Pinpoint the cell where the given text exists, returning its (x, y) midpoint coordinate. 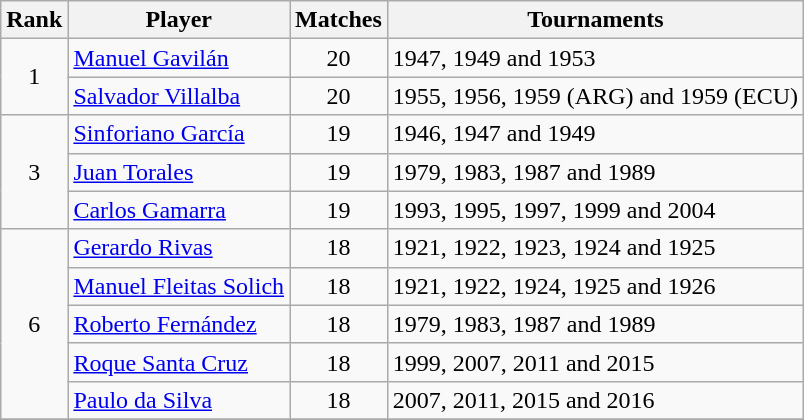
Tournaments (595, 20)
Carlos Gamarra (179, 210)
1993, 1995, 1997, 1999 and 2004 (595, 210)
1947, 1949 and 1953 (595, 58)
1999, 2007, 2011 and 2015 (595, 362)
Roberto Fernández (179, 324)
Manuel Gavilán (179, 58)
Rank (34, 20)
Manuel Fleitas Solich (179, 286)
3 (34, 172)
1921, 1922, 1923, 1924 and 1925 (595, 248)
1955, 1956, 1959 (ARG) and 1959 (ECU) (595, 96)
1921, 1922, 1924, 1925 and 1926 (595, 286)
Paulo da Silva (179, 400)
Roque Santa Cruz (179, 362)
Sinforiano García (179, 134)
2007, 2011, 2015 and 2016 (595, 400)
Matches (339, 20)
1 (34, 77)
6 (34, 324)
Salvador Villalba (179, 96)
Gerardo Rivas (179, 248)
1946, 1947 and 1949 (595, 134)
Juan Torales (179, 172)
Player (179, 20)
